Return [X, Y] of the center of cell containing provided text 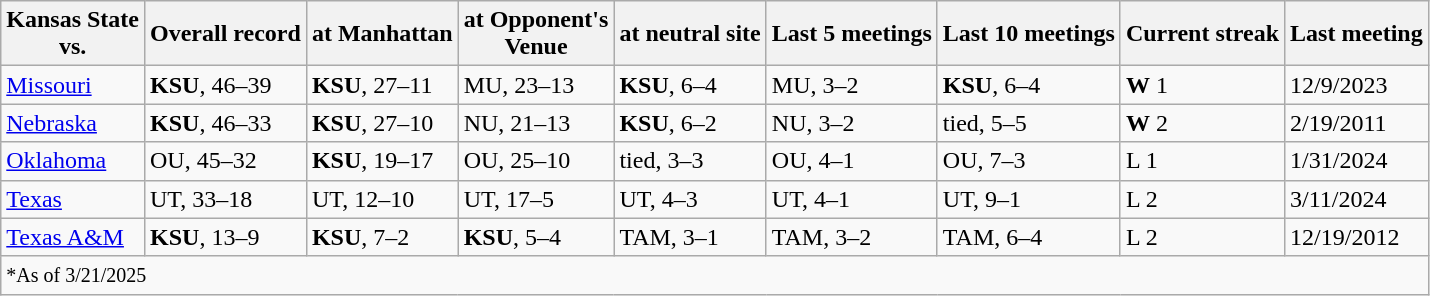
UT, 4–3 [690, 199]
Kansas Statevs. [73, 34]
MU, 23–13 [536, 85]
Oklahoma [73, 161]
3/11/2024 [1357, 199]
UT, 33–18 [225, 199]
Last meeting [1357, 34]
UT, 17–5 [536, 199]
Missouri [73, 85]
KSU, 6–2 [690, 123]
Current streak [1202, 34]
Nebraska [73, 123]
Texas A&M [73, 237]
KSU, 19–17 [382, 161]
TAM, 3–1 [690, 237]
KSU, 5–4 [536, 237]
MU, 3–2 [852, 85]
TAM, 6–4 [1028, 237]
KSU, 13–9 [225, 237]
tied, 3–3 [690, 161]
KSU, 27–11 [382, 85]
Texas [73, 199]
OU, 7–3 [1028, 161]
NU, 3–2 [852, 123]
Last 5 meetings [852, 34]
OU, 45–32 [225, 161]
UT, 12–10 [382, 199]
TAM, 3–2 [852, 237]
OU, 25–10 [536, 161]
L 1 [1202, 161]
2/19/2011 [1357, 123]
at Opponent's Venue [536, 34]
UT, 4–1 [852, 199]
12/9/2023 [1357, 85]
W 1 [1202, 85]
KSU, 46–39 [225, 85]
KSU, 27–10 [382, 123]
12/19/2012 [1357, 237]
1/31/2024 [1357, 161]
Overall record [225, 34]
OU, 4–1 [852, 161]
NU, 21–13 [536, 123]
KSU, 46–33 [225, 123]
tied, 5–5 [1028, 123]
UT, 9–1 [1028, 199]
Last 10 meetings [1028, 34]
*As of 3/21/2025 [714, 275]
W 2 [1202, 123]
KSU, 7–2 [382, 237]
at neutral site [690, 34]
at Manhattan [382, 34]
